From the cell containing the given text, extract its center point as (X, Y) coordinate. 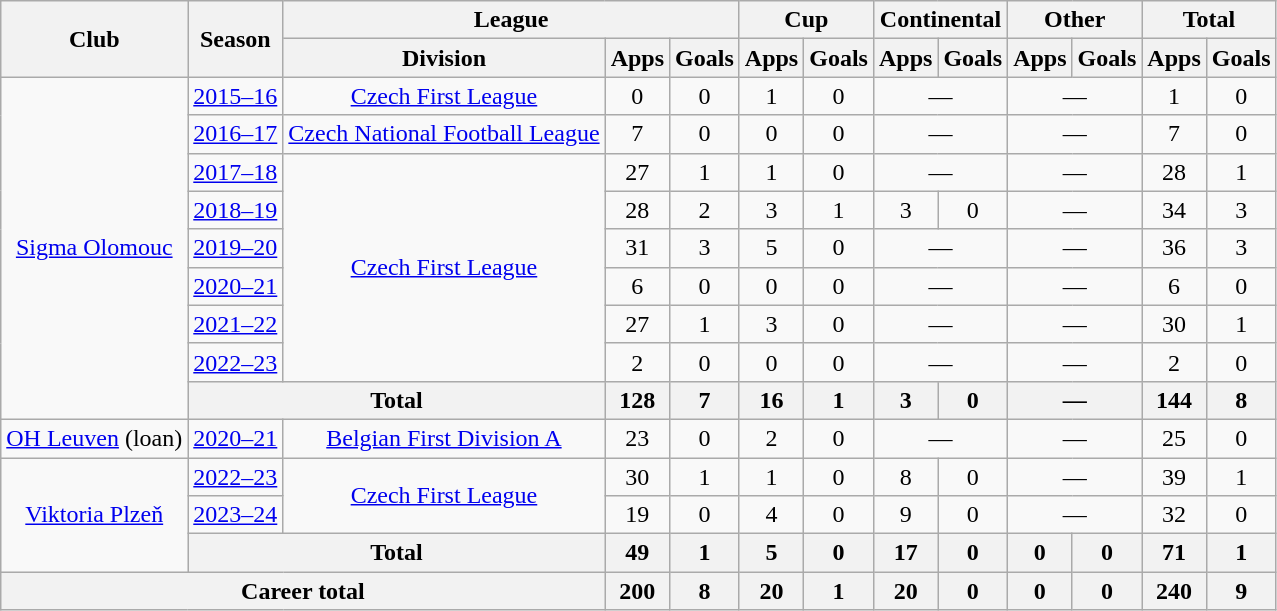
Cup (806, 20)
Club (94, 39)
19 (637, 515)
31 (637, 248)
2023–24 (236, 515)
Division (444, 58)
34 (1174, 210)
Viktoria Plzeň (94, 515)
200 (637, 591)
2015–16 (236, 96)
240 (1174, 591)
2017–18 (236, 172)
49 (637, 553)
25 (1174, 438)
2021–22 (236, 324)
39 (1174, 477)
League (511, 20)
4 (771, 515)
16 (771, 400)
23 (637, 438)
Career total (303, 591)
Czech National Football League (444, 134)
Belgian First Division A (444, 438)
Other (1075, 20)
Season (236, 39)
36 (1174, 248)
144 (1174, 400)
Continental (940, 20)
17 (905, 553)
Sigma Olomouc (94, 248)
OH Leuven (loan) (94, 438)
128 (637, 400)
2018–19 (236, 210)
2019–20 (236, 248)
71 (1174, 553)
2016–17 (236, 134)
32 (1174, 515)
